Search for the cell housing the specified text and yield its (X, Y) center coordinate. 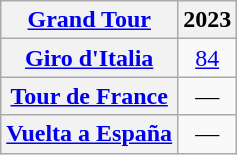
Tour de France (90, 96)
Grand Tour (90, 20)
84 (208, 58)
Giro d'Italia (90, 58)
Vuelta a España (90, 134)
2023 (208, 20)
